Find where the given text appears and provide that cell's center as (x, y) coordinate. 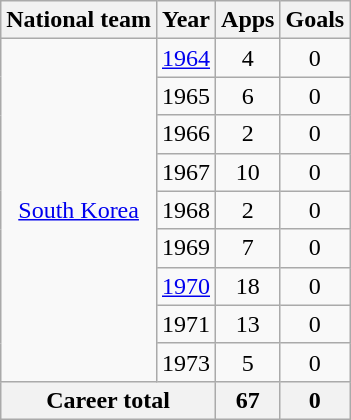
Career total (108, 400)
1967 (186, 172)
5 (248, 362)
13 (248, 324)
4 (248, 58)
1969 (186, 248)
1965 (186, 96)
1971 (186, 324)
1964 (186, 58)
6 (248, 96)
1966 (186, 134)
Year (186, 20)
1968 (186, 210)
1973 (186, 362)
National team (79, 20)
Goals (315, 20)
Apps (248, 20)
7 (248, 248)
South Korea (79, 210)
18 (248, 286)
10 (248, 172)
67 (248, 400)
1970 (186, 286)
